Return [x, y] of the center of cell containing provided text 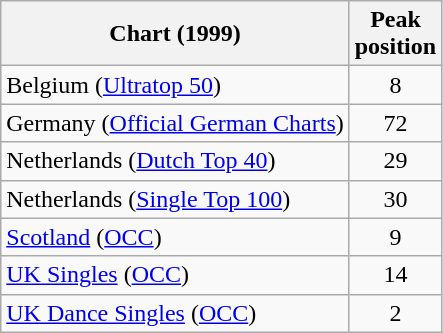
72 [395, 123]
Chart (1999) [175, 34]
Scotland (OCC) [175, 237]
9 [395, 237]
Peakposition [395, 34]
Germany (Official German Charts) [175, 123]
UK Singles (OCC) [175, 275]
30 [395, 199]
UK Dance Singles (OCC) [175, 313]
Netherlands (Single Top 100) [175, 199]
Belgium (Ultratop 50) [175, 85]
29 [395, 161]
14 [395, 275]
8 [395, 85]
2 [395, 313]
Netherlands (Dutch Top 40) [175, 161]
